Capture the cell that displays the provided text and extract its [x, y] central coordinate. 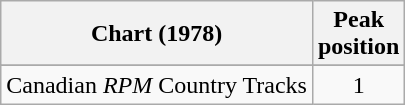
Canadian RPM Country Tracks [157, 85]
Chart (1978) [157, 34]
Peakposition [358, 34]
1 [358, 85]
